Locate the cell with the specified text and output its [x, y] center coordinate. 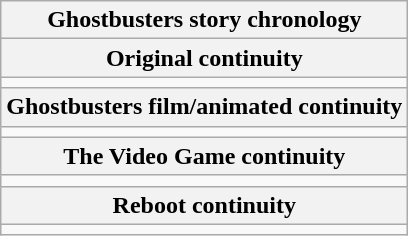
The Video Game continuity [204, 156]
Original continuity [204, 58]
Reboot continuity [204, 205]
Ghostbusters film/animated continuity [204, 107]
Ghostbusters story chronology [204, 20]
